Capture the cell that displays the provided text and extract its [X, Y] central coordinate. 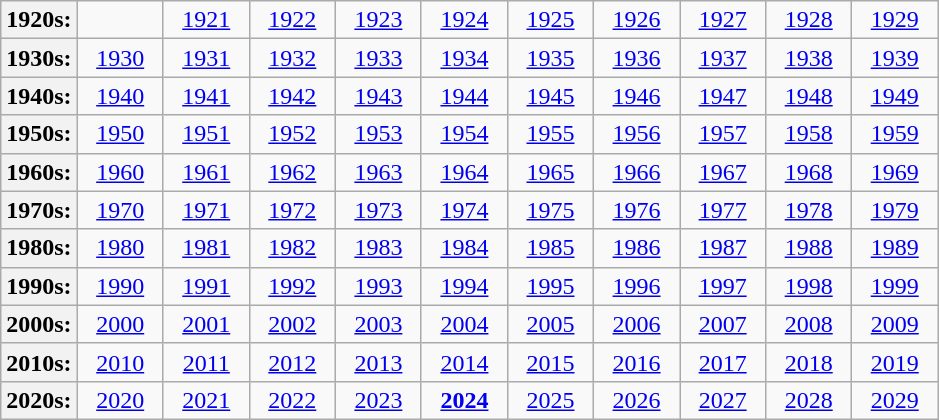
1960 [120, 172]
1977 [723, 210]
1978 [809, 210]
1926 [637, 20]
2012 [292, 362]
1998 [809, 286]
1962 [292, 172]
1972 [292, 210]
2020 [120, 400]
1950s: [39, 134]
1973 [378, 210]
1960s: [39, 172]
2001 [206, 324]
2021 [206, 400]
1999 [895, 286]
1930 [120, 58]
1965 [550, 172]
2028 [809, 400]
1922 [292, 20]
1925 [550, 20]
1937 [723, 58]
1985 [550, 248]
2025 [550, 400]
1961 [206, 172]
2015 [550, 362]
2029 [895, 400]
1943 [378, 96]
2020s: [39, 400]
1935 [550, 58]
1971 [206, 210]
2017 [723, 362]
1945 [550, 96]
1934 [464, 58]
2000s: [39, 324]
1928 [809, 20]
2016 [637, 362]
2027 [723, 400]
2018 [809, 362]
2000 [120, 324]
1957 [723, 134]
1990s: [39, 286]
2010s: [39, 362]
1936 [637, 58]
1930s: [39, 58]
2008 [809, 324]
1949 [895, 96]
1997 [723, 286]
1968 [809, 172]
2013 [378, 362]
1966 [637, 172]
1921 [206, 20]
1933 [378, 58]
1982 [292, 248]
1940s: [39, 96]
1994 [464, 286]
2024 [464, 400]
1953 [378, 134]
1952 [292, 134]
2026 [637, 400]
1993 [378, 286]
2009 [895, 324]
1970 [120, 210]
1946 [637, 96]
1980s: [39, 248]
1974 [464, 210]
1980 [120, 248]
1927 [723, 20]
1956 [637, 134]
2023 [378, 400]
1938 [809, 58]
1939 [895, 58]
1923 [378, 20]
2007 [723, 324]
1981 [206, 248]
1991 [206, 286]
1955 [550, 134]
1995 [550, 286]
2003 [378, 324]
2005 [550, 324]
1920s: [39, 20]
1947 [723, 96]
1975 [550, 210]
1941 [206, 96]
2004 [464, 324]
1983 [378, 248]
1990 [120, 286]
1964 [464, 172]
1954 [464, 134]
1969 [895, 172]
1963 [378, 172]
2011 [206, 362]
1979 [895, 210]
1944 [464, 96]
1959 [895, 134]
2002 [292, 324]
2006 [637, 324]
1931 [206, 58]
1942 [292, 96]
1989 [895, 248]
1988 [809, 248]
1932 [292, 58]
1950 [120, 134]
1929 [895, 20]
1986 [637, 248]
1996 [637, 286]
1951 [206, 134]
1976 [637, 210]
1958 [809, 134]
2010 [120, 362]
2014 [464, 362]
1948 [809, 96]
1967 [723, 172]
1992 [292, 286]
1984 [464, 248]
1970s: [39, 210]
2022 [292, 400]
1924 [464, 20]
2019 [895, 362]
1987 [723, 248]
1940 [120, 96]
